Output the [X, Y] coordinate of the center of the cell containing the given text.  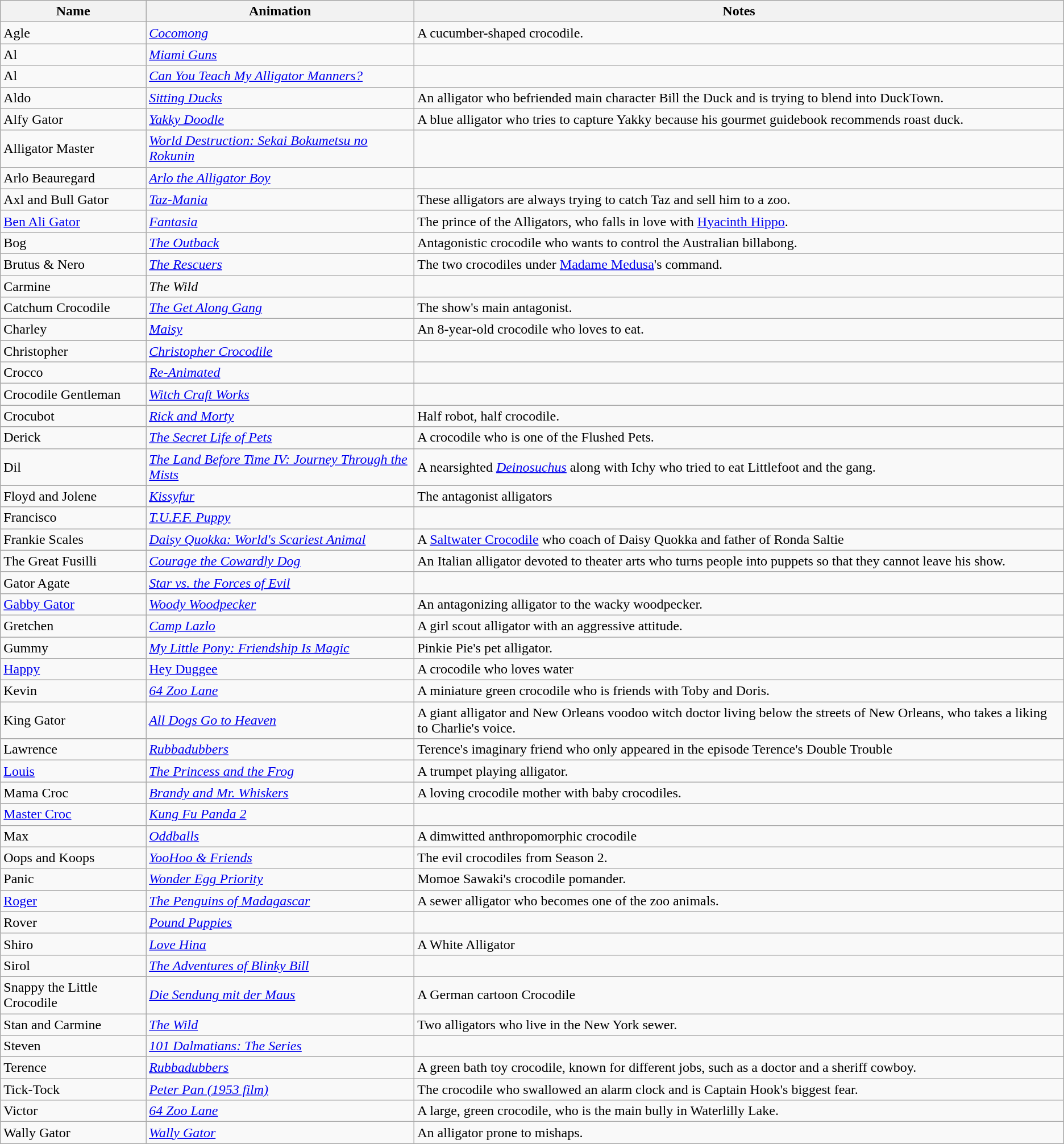
Terence [73, 1068]
Daisy Quokka: World's Scariest Animal [280, 539]
The Adventures of Blinky Bill [280, 966]
Kung Fu Panda 2 [280, 814]
Pound Puppies [280, 922]
Floyd and Jolene [73, 496]
A crocodile who is one of the Flushed Pets. [739, 438]
Panic [73, 879]
Two alligators who live in the New York sewer. [739, 1025]
YooHoo & Friends [280, 858]
Francisco [73, 518]
Oops and Koops [73, 858]
Crocodile Gentleman [73, 394]
Sitting Ducks [280, 98]
The Penguins of Madagascar [280, 901]
An Italian alligator devoted to theater arts who turns people into puppets so that they cannot leave his show. [739, 561]
Crocubot [73, 416]
Witch Craft Works [280, 394]
Steven [73, 1046]
A loving crocodile mother with baby crocodiles. [739, 793]
Rick and Morty [280, 416]
Lawrence [73, 750]
Star vs. the Forces of Evil [280, 583]
An alligator prone to mishaps. [739, 1133]
Derick [73, 438]
The show's main antagonist. [739, 308]
Roger [73, 901]
The prince of the Alligators, who falls in love with Hyacinth Hippo. [739, 221]
Stan and Carmine [73, 1025]
Momoe Sawaki's crocodile pomander. [739, 879]
Hey Duggee [280, 669]
Oddballs [280, 836]
A dimwitted anthropomorphic crocodile [739, 836]
Christopher Crocodile [280, 351]
Shiro [73, 944]
World Destruction: Sekai Bokumetsu no Rokunin [280, 149]
King Gator [73, 721]
Tick-Tock [73, 1089]
Gretchen [73, 626]
Agle [73, 33]
Love Hina [280, 944]
A blue alligator who tries to capture Yakky because his gourmet guidebook recommends roast duck. [739, 119]
Catchum Crocodile [73, 308]
The antagonist alligators [739, 496]
Antagonistic crocodile who wants to control the Australian billabong. [739, 243]
A giant alligator and New Orleans voodoo witch doctor living below the streets of New Orleans, who takes a liking to Charlie's voice. [739, 721]
Christopher [73, 351]
Mama Croc [73, 793]
Re-Animated [280, 373]
Gummy [73, 647]
Camp Lazlo [280, 626]
Gator Agate [73, 583]
Aldo [73, 98]
Happy [73, 669]
101 Dalmatians: The Series [280, 1046]
Woody Woodpecker [280, 604]
Carmine [73, 286]
Master Croc [73, 814]
Peter Pan (1953 film) [280, 1089]
The Land Before Time IV: Journey Through the Mists [280, 467]
Brutus & Nero [73, 264]
Kevin [73, 691]
Axl and Bull Gator [73, 199]
Terence's imaginary friend who only appeared in the episode Terence's Double Trouble [739, 750]
Name [73, 11]
Alfy Gator [73, 119]
My Little Pony: Friendship Is Magic [280, 647]
Snappy the Little Crocodile [73, 995]
Wonder Egg Priority [280, 879]
Dil [73, 467]
Yakky Doodle [280, 119]
A cucumber-shaped crocodile. [739, 33]
An 8-year-old crocodile who loves to eat. [739, 330]
Fantasia [280, 221]
The Get Along Gang [280, 308]
The Princess and the Frog [280, 771]
Arlo the Alligator Boy [280, 178]
Animation [280, 11]
A large, green crocodile, who is the main bully in Waterlilly Lake. [739, 1111]
The Outback [280, 243]
Crocco [73, 373]
T.U.F.F. Puppy [280, 518]
Frankie Scales [73, 539]
Bog [73, 243]
Ben Ali Gator [73, 221]
Courage the Cowardly Dog [280, 561]
Alligator Master [73, 149]
A White Alligator [739, 944]
A green bath toy crocodile, known for different jobs, such as a doctor and a sheriff cowboy. [739, 1068]
Max [73, 836]
A miniature green crocodile who is friends with Toby and Doris. [739, 691]
Charley [73, 330]
The Secret Life of Pets [280, 438]
Rover [73, 922]
Pinkie Pie's pet alligator. [739, 647]
A nearsighted Deinosuchus along with Ichy who tried to eat Littlefoot and the gang. [739, 467]
Die Sendung mit der Maus [280, 995]
Sirol [73, 966]
Maisy [280, 330]
The evil crocodiles from Season 2. [739, 858]
Victor [73, 1111]
The two crocodiles under Madame Medusa's command. [739, 264]
Louis [73, 771]
A girl scout alligator with an aggressive attitude. [739, 626]
Half robot, half crocodile. [739, 416]
Notes [739, 11]
Cocomong [280, 33]
The Great Fusilli [73, 561]
A crocodile who loves water [739, 669]
A trumpet playing alligator. [739, 771]
An alligator who befriended main character Bill the Duck and is trying to blend into DuckTown. [739, 98]
Kissyfur [280, 496]
A sewer alligator who becomes one of the zoo animals. [739, 901]
A Saltwater Crocodile who coach of Daisy Quokka and father of Ronda Saltie [739, 539]
The crocodile who swallowed an alarm clock and is Captain Hook's biggest fear. [739, 1089]
An antagonizing alligator to the wacky woodpecker. [739, 604]
Taz-Mania [280, 199]
Miami Guns [280, 55]
A German cartoon Crocodile [739, 995]
Arlo Beauregard [73, 178]
The Rescuers [280, 264]
Brandy and Mr. Whiskers [280, 793]
These alligators are always trying to catch Taz and sell him to a zoo. [739, 199]
All Dogs Go to Heaven [280, 721]
Can You Teach My Alligator Manners? [280, 76]
Gabby Gator [73, 604]
